Detect which cell encompasses the target text, then output its (x, y) center coordinate. 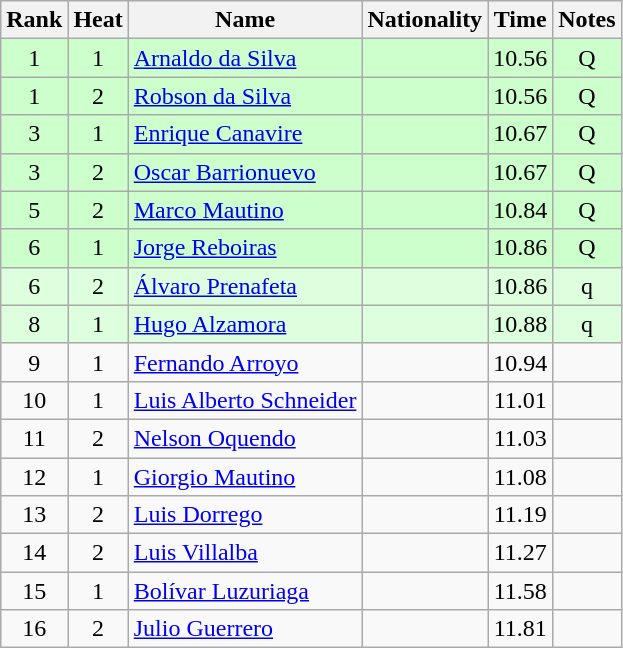
15 (34, 591)
13 (34, 515)
Luis Alberto Schneider (245, 400)
Hugo Alzamora (245, 324)
Giorgio Mautino (245, 477)
Luis Dorrego (245, 515)
Robson da Silva (245, 96)
14 (34, 553)
9 (34, 362)
Notes (587, 20)
Enrique Canavire (245, 134)
Time (520, 20)
Fernando Arroyo (245, 362)
12 (34, 477)
11.03 (520, 438)
Nationality (425, 20)
11.27 (520, 553)
Arnaldo da Silva (245, 58)
Luis Villalba (245, 553)
11.19 (520, 515)
16 (34, 629)
Nelson Oquendo (245, 438)
11 (34, 438)
Bolívar Luzuriaga (245, 591)
Heat (98, 20)
10.84 (520, 210)
Rank (34, 20)
10.94 (520, 362)
8 (34, 324)
Marco Mautino (245, 210)
Jorge Reboiras (245, 248)
Álvaro Prenafeta (245, 286)
Julio Guerrero (245, 629)
Name (245, 20)
Oscar Barrionuevo (245, 172)
11.58 (520, 591)
11.81 (520, 629)
5 (34, 210)
10.88 (520, 324)
11.08 (520, 477)
11.01 (520, 400)
10 (34, 400)
